Extract the [X, Y] coordinate from the center of the cell holding the provided text.  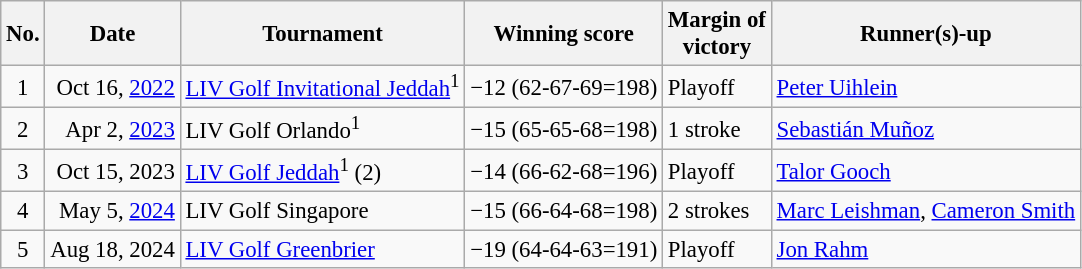
May 5, 2024 [112, 211]
Margin ofvictory [718, 34]
Winning score [564, 34]
5 [23, 249]
Date [112, 34]
3 [23, 171]
Oct 16, 2022 [112, 87]
Apr 2, 2023 [112, 129]
−15 (66-64-68=198) [564, 211]
Marc Leishman, Cameron Smith [926, 211]
1 [23, 87]
LIV Golf Jeddah1 (2) [322, 171]
Peter Uihlein [926, 87]
Jon Rahm [926, 249]
LIV Golf Invitational Jeddah1 [322, 87]
−14 (66-62-68=196) [564, 171]
1 stroke [718, 129]
4 [23, 211]
Talor Gooch [926, 171]
Oct 15, 2023 [112, 171]
Aug 18, 2024 [112, 249]
Tournament [322, 34]
−12 (62-67-69=198) [564, 87]
Runner(s)-up [926, 34]
2 strokes [718, 211]
−19 (64-64-63=191) [564, 249]
−15 (65-65-68=198) [564, 129]
Sebastián Muñoz [926, 129]
LIV Golf Greenbrier [322, 249]
2 [23, 129]
LIV Golf Singapore [322, 211]
No. [23, 34]
LIV Golf Orlando1 [322, 129]
